Detect which cell encompasses the target text, then output its (x, y) center coordinate. 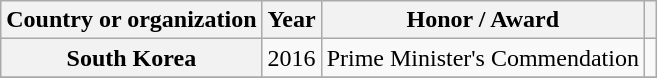
Honor / Award (482, 20)
Prime Minister's Commendation (482, 58)
2016 (292, 58)
Country or organization (132, 20)
South Korea (132, 58)
Year (292, 20)
